Output the [X, Y] coordinate of the center of the cell containing the given text.  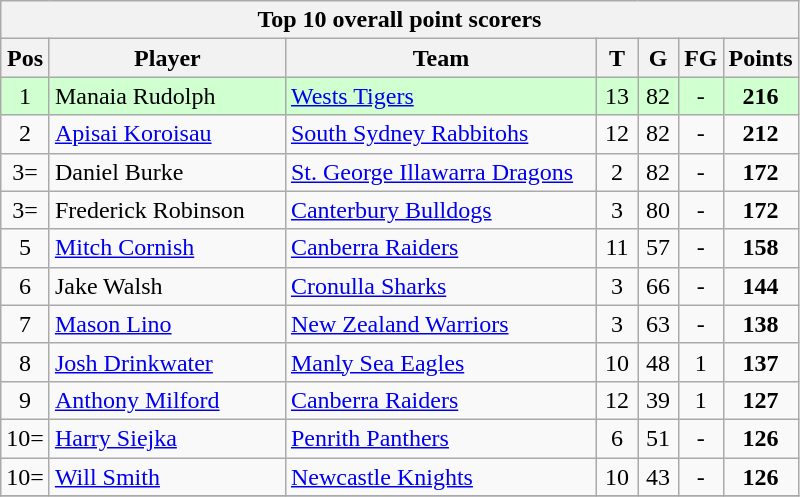
Player [167, 58]
T [616, 58]
New Zealand Warriors [440, 324]
Team [440, 58]
43 [658, 477]
Points [760, 58]
Mitch Cornish [167, 248]
127 [760, 400]
Daniel Burke [167, 172]
144 [760, 286]
Will Smith [167, 477]
66 [658, 286]
Cronulla Sharks [440, 286]
80 [658, 210]
39 [658, 400]
Pos [26, 58]
57 [658, 248]
13 [616, 96]
137 [760, 362]
8 [26, 362]
Josh Drinkwater [167, 362]
7 [26, 324]
138 [760, 324]
South Sydney Rabbitohs [440, 134]
Jake Walsh [167, 286]
216 [760, 96]
Canterbury Bulldogs [440, 210]
Penrith Panthers [440, 438]
48 [658, 362]
212 [760, 134]
FG [701, 58]
G [658, 58]
51 [658, 438]
Apisai Koroisau [167, 134]
158 [760, 248]
Anthony Milford [167, 400]
St. George Illawarra Dragons [440, 172]
11 [616, 248]
9 [26, 400]
Frederick Robinson [167, 210]
Manaia Rudolph [167, 96]
Wests Tigers [440, 96]
Harry Siejka [167, 438]
Mason Lino [167, 324]
Manly Sea Eagles [440, 362]
Newcastle Knights [440, 477]
5 [26, 248]
63 [658, 324]
Top 10 overall point scorers [400, 20]
